For the text-containing cell, return its midpoint in [X, Y] coordinate format. 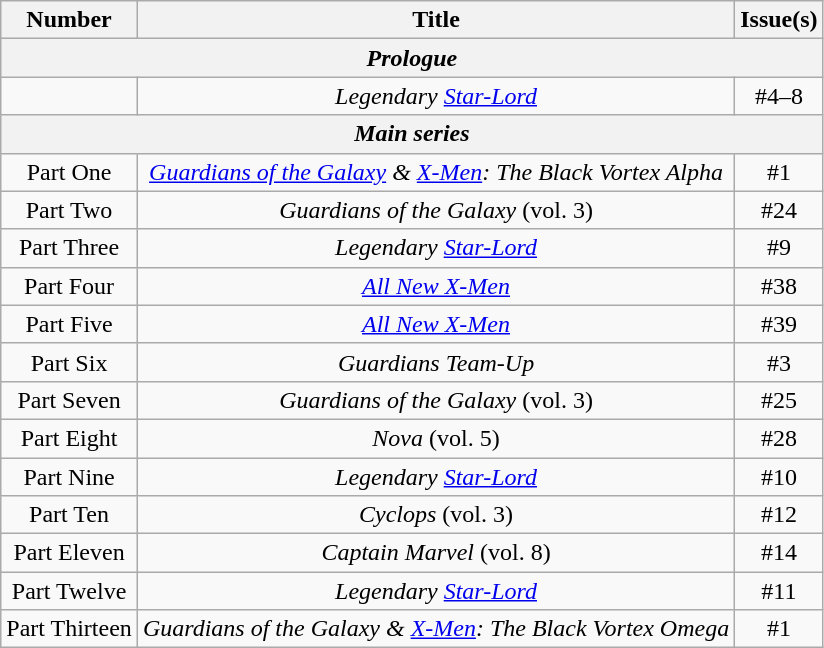
#25 [779, 400]
Part Eight [70, 438]
Part Twelve [70, 591]
Nova (vol. 5) [436, 438]
#24 [779, 210]
#14 [779, 553]
Issue(s) [779, 20]
Main series [412, 134]
Prologue [412, 58]
#10 [779, 477]
Cyclops (vol. 3) [436, 515]
Part Ten [70, 515]
Part Nine [70, 477]
#38 [779, 286]
Guardians Team-Up [436, 362]
Part Thirteen [70, 629]
Guardians of the Galaxy & X-Men: The Black Vortex Alpha [436, 172]
#9 [779, 248]
Part Four [70, 286]
#12 [779, 515]
Part Six [70, 362]
#4–8 [779, 96]
#28 [779, 438]
Title [436, 20]
Part One [70, 172]
Part Three [70, 248]
Part Seven [70, 400]
Part Eleven [70, 553]
Captain Marvel (vol. 8) [436, 553]
Part Two [70, 210]
#39 [779, 324]
Guardians of the Galaxy & X-Men: The Black Vortex Omega [436, 629]
#3 [779, 362]
Number [70, 20]
#11 [779, 591]
Part Five [70, 324]
